Output the (x, y) coordinate of the center of the cell containing the given text.  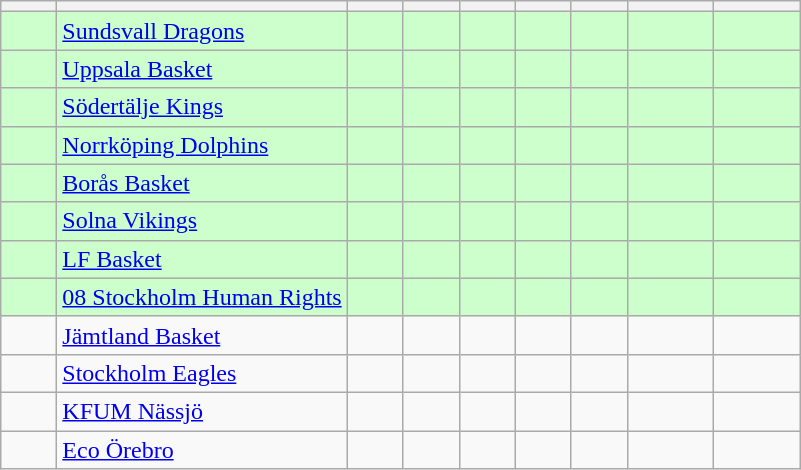
08 Stockholm Human Rights (202, 297)
Stockholm Eagles (202, 373)
Borås Basket (202, 183)
Jämtland Basket (202, 335)
KFUM Nässjö (202, 411)
Norrköping Dolphins (202, 145)
Solna Vikings (202, 221)
Uppsala Basket (202, 69)
LF Basket (202, 259)
Södertälje Kings (202, 107)
Eco Örebro (202, 449)
Sundsvall Dragons (202, 31)
